From the cell containing the given text, extract its center point as (X, Y) coordinate. 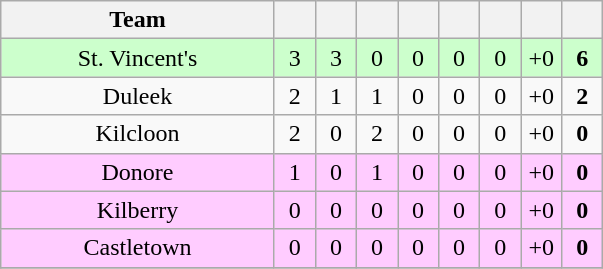
Castletown (138, 248)
Kilberry (138, 210)
Kilcloon (138, 134)
Team (138, 20)
Donore (138, 172)
St. Vincent's (138, 58)
6 (582, 58)
Duleek (138, 96)
